Extract the (x, y) coordinate from the center of the cell holding the provided text.  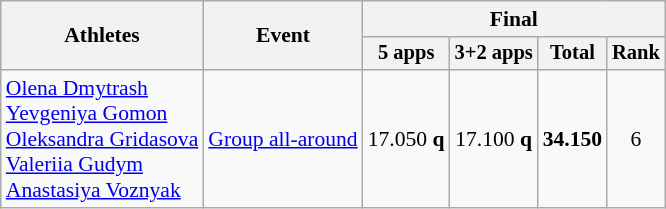
Final (514, 19)
Athletes (102, 36)
17.050 q (406, 139)
5 apps (406, 54)
6 (636, 139)
3+2 apps (494, 54)
Rank (636, 54)
34.150 (572, 139)
Total (572, 54)
Event (282, 36)
Olena DmytrashYevgeniya GomonOleksandra GridasovaValeriia GudymAnastasiya Voznyak (102, 139)
17.100 q (494, 139)
Group all-around (282, 139)
